Identify which cell holds the provided text, then report its [x, y] central coordinate. 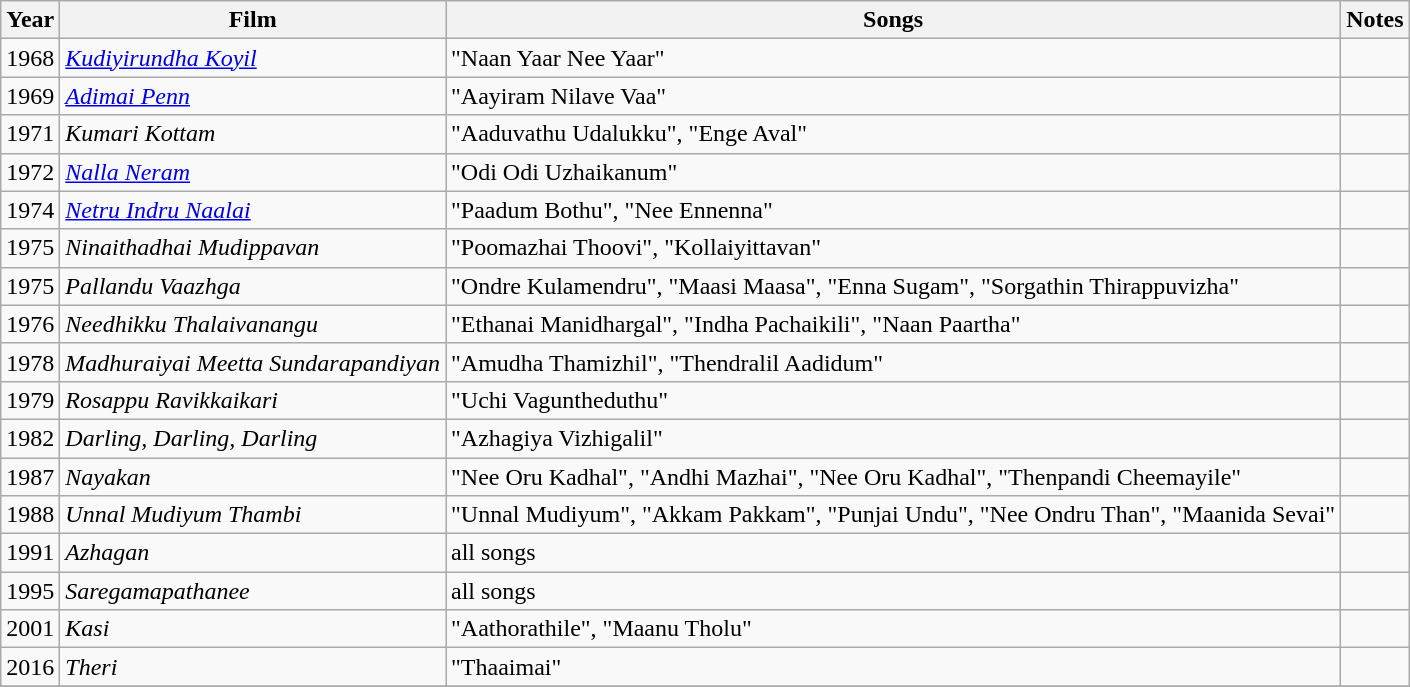
"Thaaimai" [894, 667]
"Odi Odi Uzhaikanum" [894, 172]
"Nee Oru Kadhal", "Andhi Mazhai", "Nee Oru Kadhal", "Thenpandi Cheemayile" [894, 477]
Kumari Kottam [253, 134]
Pallandu Vaazhga [253, 286]
"Uchi Vaguntheduthu" [894, 400]
Notes [1375, 20]
2016 [30, 667]
Unnal Mudiyum Thambi [253, 515]
Songs [894, 20]
Film [253, 20]
2001 [30, 629]
"Aaduvathu Udalukku", "Enge Aval" [894, 134]
Saregamapathanee [253, 591]
"Azhagiya Vizhigalil" [894, 438]
"Paadum Bothu", "Nee Ennenna" [894, 210]
Theri [253, 667]
Ninaithadhai Mudippavan [253, 248]
Needhikku Thalaivanangu [253, 324]
Kasi [253, 629]
Netru Indru Naalai [253, 210]
1979 [30, 400]
Nayakan [253, 477]
1991 [30, 553]
Azhagan [253, 553]
Rosappu Ravikkaikari [253, 400]
Madhuraiyai Meetta Sundarapandiyan [253, 362]
1988 [30, 515]
1982 [30, 438]
Year [30, 20]
1969 [30, 96]
1971 [30, 134]
1995 [30, 591]
Kudiyirundha Koyil [253, 58]
"Naan Yaar Nee Yaar" [894, 58]
Adimai Penn [253, 96]
Nalla Neram [253, 172]
1974 [30, 210]
"Ethanai Manidhargal", "Indha Pachaikili", "Naan Paartha" [894, 324]
1978 [30, 362]
1987 [30, 477]
1968 [30, 58]
1976 [30, 324]
"Aayiram Nilave Vaa" [894, 96]
"Amudha Thamizhil", "Thendralil Aadidum" [894, 362]
"Ondre Kulamendru", "Maasi Maasa", "Enna Sugam", "Sorgathin Thirappuvizha" [894, 286]
"Unnal Mudiyum", "Akkam Pakkam", "Punjai Undu", "Nee Ondru Than", "Maanida Sevai" [894, 515]
"Poomazhai Thoovi", "Kollaiyittavan" [894, 248]
"Aathorathile", "Maanu Tholu" [894, 629]
1972 [30, 172]
Darling, Darling, Darling [253, 438]
